Return the (X, Y) coordinate for the center point of the cell that contains the specified text.  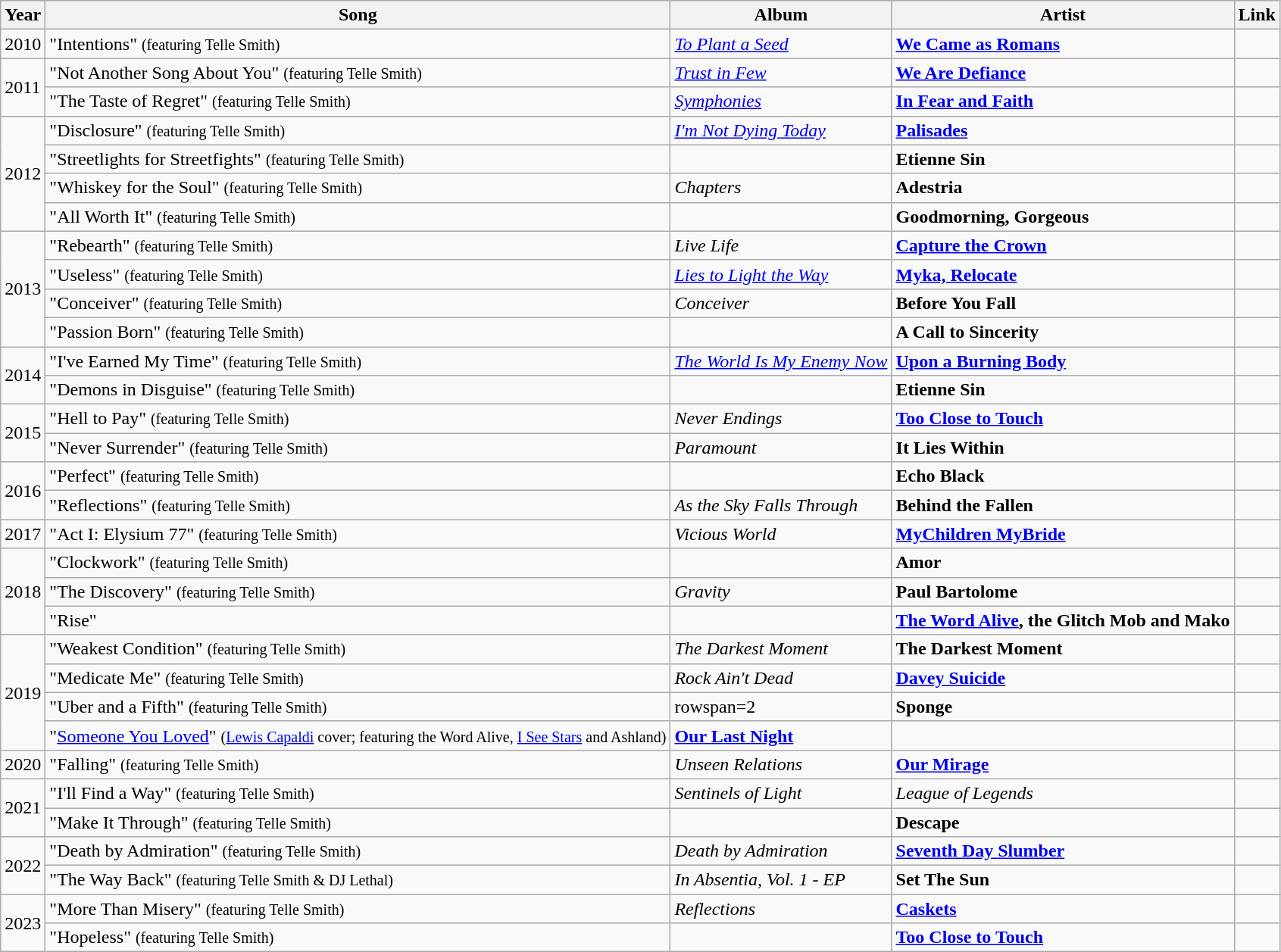
Song (358, 15)
Descape (1063, 822)
Myka, Relocate (1063, 274)
We Came as Romans (1063, 44)
Paramount (781, 448)
"Intentions" (featuring Telle Smith) (358, 44)
"Whiskey for the Soul" (featuring Telle Smith) (358, 188)
2013 (23, 289)
"Make It Through" (featuring Telle Smith) (358, 822)
Live Life (781, 245)
"I'll Find a Way" (featuring Telle Smith) (358, 793)
We Are Defiance (1063, 73)
"The Discovery" (featuring Telle Smith) (358, 591)
2023 (23, 923)
Upon a Burning Body (1063, 361)
2017 (23, 534)
Link (1257, 15)
Symphonies (781, 101)
"Demons in Disguise" (featuring Telle Smith) (358, 390)
"Streetlights for Streetfights" (featuring Telle Smith) (358, 159)
2016 (23, 491)
"Someone You Loved" (Lewis Capaldi cover; featuring the Word Alive, I See Stars and Ashland) (358, 735)
Echo Black (1063, 476)
2020 (23, 764)
Paul Bartolome (1063, 591)
Set The Sun (1063, 880)
"All Worth It" (featuring Telle Smith) (358, 217)
"The Way Back" (featuring Telle Smith & DJ Lethal) (358, 880)
Album (781, 15)
"More Than Misery" (featuring Telle Smith) (358, 909)
Davey Suicide (1063, 678)
Amor (1063, 563)
Caskets (1063, 909)
"Uber and a Fifth" (featuring Telle Smith) (358, 707)
"Hopeless" (featuring Telle Smith) (358, 938)
Capture the Crown (1063, 245)
"Clockwork" (featuring Telle Smith) (358, 563)
2022 (23, 866)
A Call to Sincerity (1063, 332)
Before You Fall (1063, 303)
"Never Surrender" (featuring Telle Smith) (358, 448)
"Useless" (featuring Telle Smith) (358, 274)
Death by Admiration (781, 851)
Our Last Night (781, 735)
The Word Alive, the Glitch Mob and Mako (1063, 620)
Gravity (781, 591)
"Rebearth" (featuring Telle Smith) (358, 245)
To Plant a Seed (781, 44)
It Lies Within (1063, 448)
2010 (23, 44)
"Not Another Song About You" (featuring Telle Smith) (358, 73)
Conceiver (781, 303)
rowspan=2 (781, 707)
Sponge (1063, 707)
Adestria (1063, 188)
"Perfect" (featuring Telle Smith) (358, 476)
"Medicate Me" (featuring Telle Smith) (358, 678)
Year (23, 15)
"Passion Born" (featuring Telle Smith) (358, 332)
Chapters (781, 188)
Behind the Fallen (1063, 505)
Rock Ain't Dead (781, 678)
2019 (23, 692)
League of Legends (1063, 793)
"I've Earned My Time" (featuring Telle Smith) (358, 361)
2011 (23, 87)
"Conceiver" (featuring Telle Smith) (358, 303)
Reflections (781, 909)
MyChildren MyBride (1063, 534)
2018 (23, 591)
"The Taste of Regret" (featuring Telle Smith) (358, 101)
Lies to Light the Way (781, 274)
"Act I: Elysium 77" (featuring Telle Smith) (358, 534)
2021 (23, 807)
"Death by Admiration" (featuring Telle Smith) (358, 851)
"Hell to Pay" (featuring Telle Smith) (358, 419)
Sentinels of Light (781, 793)
In Absentia, Vol. 1 - EP (781, 880)
As the Sky Falls Through (781, 505)
Vicious World (781, 534)
Palisades (1063, 130)
Never Endings (781, 419)
2015 (23, 433)
"Falling" (featuring Telle Smith) (358, 764)
"Rise" (358, 620)
Goodmorning, Gorgeous (1063, 217)
"Reflections" (featuring Telle Smith) (358, 505)
2012 (23, 173)
"Weakest Condition" (featuring Telle Smith) (358, 649)
"Disclosure" (featuring Telle Smith) (358, 130)
Artist (1063, 15)
Our Mirage (1063, 764)
In Fear and Faith (1063, 101)
Unseen Relations (781, 764)
2014 (23, 376)
I'm Not Dying Today (781, 130)
Seventh Day Slumber (1063, 851)
The World Is My Enemy Now (781, 361)
Trust in Few (781, 73)
